Extract the [x, y] coordinate from the center of the cell holding the provided text.  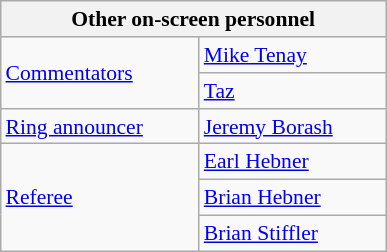
Other on-screen personnel [194, 19]
Brian Stiffler [292, 233]
Ring announcer [100, 126]
Commentators [100, 72]
Brian Hebner [292, 197]
Referee [100, 198]
Mike Tenay [292, 55]
Taz [292, 91]
Earl Hebner [292, 162]
Jeremy Borash [292, 126]
